Scan for the cell matching the given text and deliver its (x, y) coordinate at center. 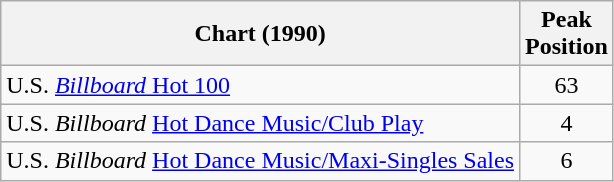
6 (567, 161)
U.S. Billboard Hot 100 (260, 85)
U.S. Billboard Hot Dance Music/Maxi-Singles Sales (260, 161)
U.S. Billboard Hot Dance Music/Club Play (260, 123)
PeakPosition (567, 34)
4 (567, 123)
63 (567, 85)
Chart (1990) (260, 34)
